From the cell containing the given text, extract its center point as [x, y] coordinate. 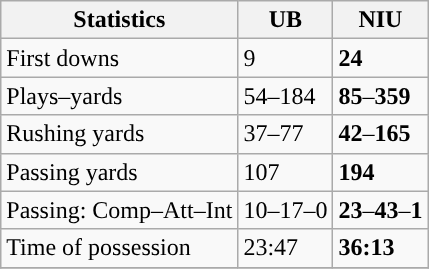
85–359 [380, 96]
Time of possession [120, 248]
Passing yards [120, 172]
Passing: Comp–Att–Int [120, 210]
Rushing yards [120, 134]
42–165 [380, 134]
First downs [120, 58]
Plays–yards [120, 96]
36:13 [380, 248]
23:47 [286, 248]
54–184 [286, 96]
10–17–0 [286, 210]
37–77 [286, 134]
NIU [380, 20]
Statistics [120, 20]
194 [380, 172]
UB [286, 20]
24 [380, 58]
9 [286, 58]
23–43–1 [380, 210]
107 [286, 172]
